Determine the [X, Y] coordinate at the center of the cell enclosing the given text.  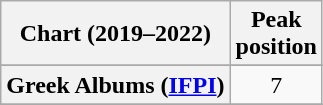
7 [276, 85]
Greek Albums (IFPI) [116, 85]
Chart (2019–2022) [116, 34]
Peakposition [276, 34]
